Detect which cell encompasses the target text, then output its [x, y] center coordinate. 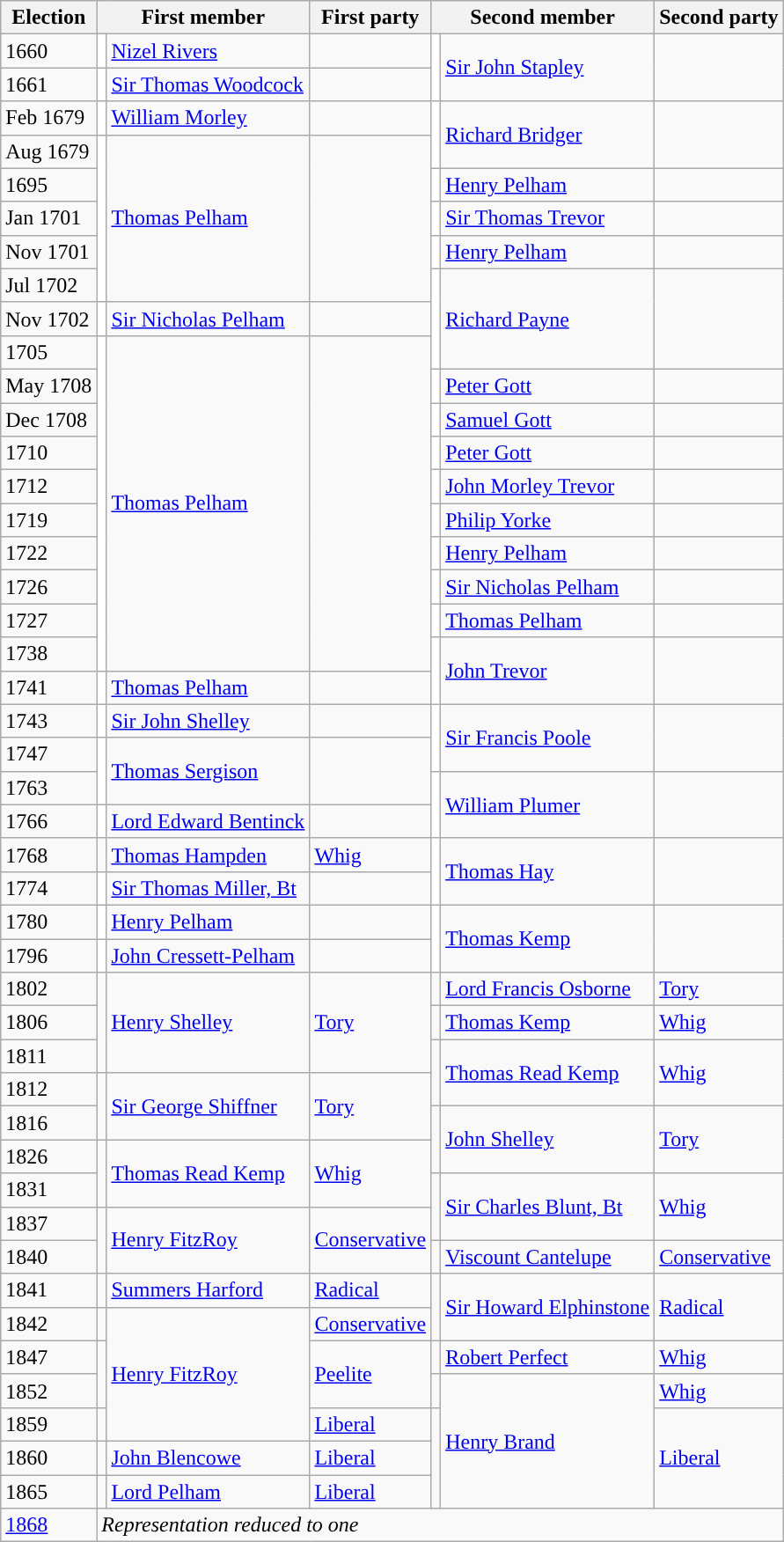
1768 [49, 855]
Summers Harford [208, 1290]
Viscount Cantelupe [547, 1257]
1796 [49, 955]
Henry Brand [547, 1441]
1812 [49, 1090]
1695 [49, 185]
Jan 1701 [49, 218]
1816 [49, 1123]
Sir John Shelley [208, 721]
Peelite [370, 1374]
Nov 1701 [49, 252]
John Shelley [547, 1140]
1705 [49, 352]
1743 [49, 721]
Thomas Hay [547, 871]
1722 [49, 554]
1806 [49, 1023]
1660 [49, 51]
1727 [49, 620]
1741 [49, 687]
Lord Edward Bentinck [208, 821]
John Blencowe [208, 1458]
Dec 1708 [49, 420]
May 1708 [49, 385]
Representation reduced to one [440, 1525]
1738 [49, 654]
Richard Payne [547, 319]
1712 [49, 487]
Sir John Stapley [547, 68]
Sir Howard Elphinstone [547, 1307]
Henry Shelley [208, 1023]
1719 [49, 520]
1852 [49, 1391]
1831 [49, 1190]
Sir Charles Blunt, Bt [547, 1207]
Sir Thomas Miller, Bt [208, 888]
First member [203, 18]
Thomas Hampden [208, 855]
1842 [49, 1324]
Lord Francis Osborne [547, 989]
Lord Pelham [208, 1492]
First party [370, 18]
1747 [49, 754]
1811 [49, 1056]
1780 [49, 922]
Sir Thomas Woodcock [208, 84]
Philip Yorke [547, 520]
Richard Bridger [547, 135]
1661 [49, 84]
John Cressett-Pelham [208, 955]
1868 [49, 1525]
Second party [719, 18]
1841 [49, 1290]
Aug 1679 [49, 151]
John Trevor [547, 671]
1840 [49, 1257]
Sir Thomas Trevor [547, 218]
1826 [49, 1156]
Sir George Shiffner [208, 1106]
Election [49, 18]
Nov 1702 [49, 319]
1710 [49, 453]
1847 [49, 1357]
1837 [49, 1223]
Feb 1679 [49, 118]
1763 [49, 788]
Nizel Rivers [208, 51]
Robert Perfect [547, 1357]
1802 [49, 989]
Jul 1702 [49, 285]
Thomas Sergison [208, 771]
Samuel Gott [547, 420]
1766 [49, 821]
Second member [543, 18]
1774 [49, 888]
William Morley [208, 118]
William Plumer [547, 804]
1726 [49, 587]
1859 [49, 1424]
Sir Francis Poole [547, 738]
1865 [49, 1492]
1860 [49, 1458]
John Morley Trevor [547, 487]
